Determine the (X, Y) coordinate at the center of the cell enclosing the given text.  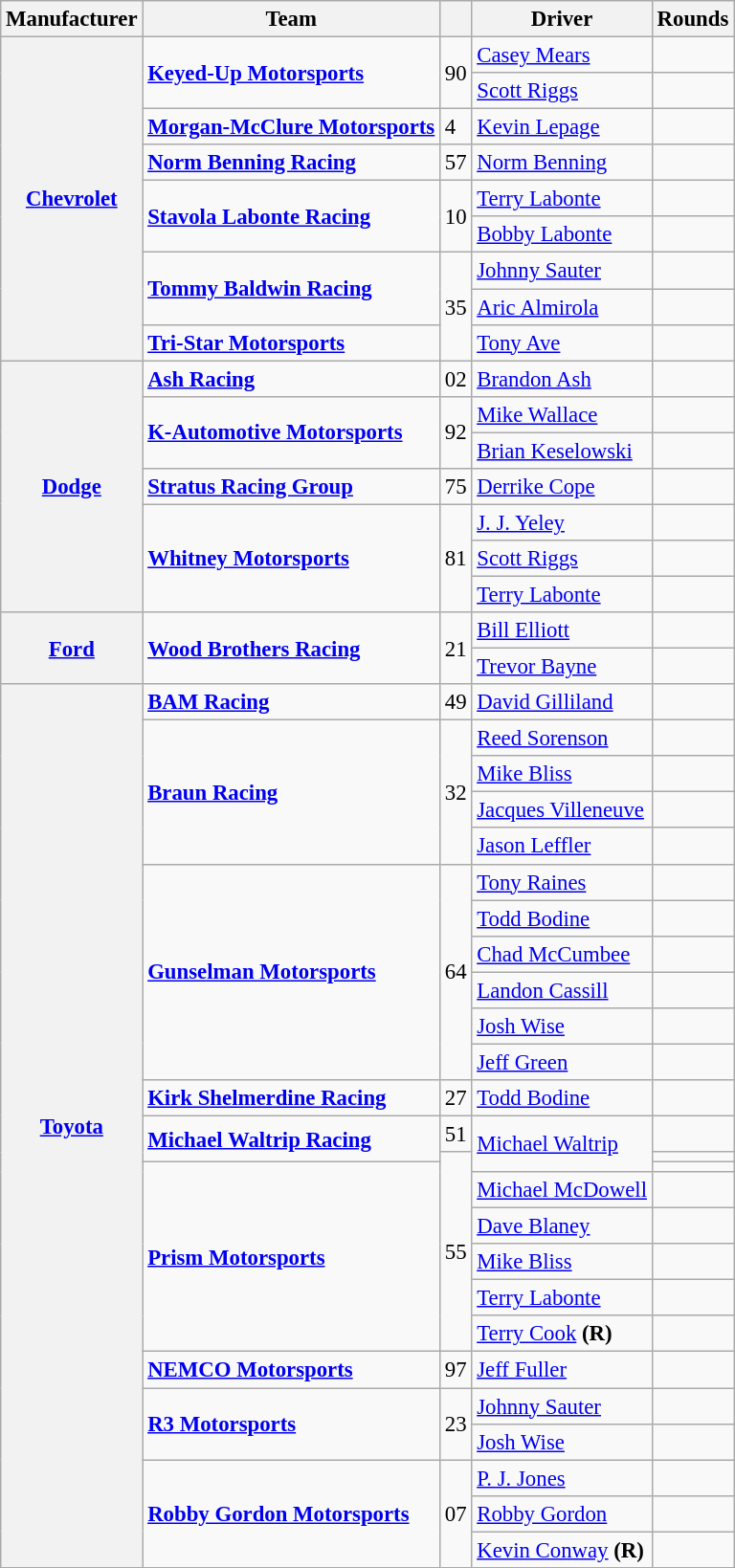
Tri-Star Motorsports (291, 342)
P. J. Jones (562, 1478)
Kevin Lepage (562, 127)
Driver (562, 19)
Norm Benning (562, 163)
R3 Motorsports (291, 1424)
Robby Gordon Motorsports (291, 1513)
Stavola Labonte Racing (291, 216)
Manufacturer (72, 19)
Tony Raines (562, 882)
Brian Keselowski (562, 451)
Kirk Shelmerdine Racing (291, 1098)
Bobby Labonte (562, 234)
81 (456, 559)
Aric Almirola (562, 307)
Terry Cook (R) (562, 1335)
Jeff Fuller (562, 1370)
92 (456, 432)
Jacques Villeneuve (562, 810)
Toyota (72, 1125)
Tommy Baldwin Racing (291, 289)
Whitney Motorsports (291, 559)
Team (291, 19)
Chad McCumbee (562, 954)
Morgan-McClure Motorsports (291, 127)
Keyed-Up Motorsports (291, 73)
49 (456, 702)
Gunselman Motorsports (291, 972)
Michael McDowell (562, 1190)
Trevor Bayne (562, 667)
Rounds (693, 19)
David Gilliland (562, 702)
Landon Cassill (562, 990)
75 (456, 487)
Chevrolet (72, 199)
Mike Wallace (562, 414)
Dodge (72, 486)
Dave Blaney (562, 1226)
97 (456, 1370)
64 (456, 972)
Wood Brothers Racing (291, 649)
Ash Racing (291, 379)
Michael Waltrip Racing (291, 1138)
4 (456, 127)
02 (456, 379)
Derrike Cope (562, 487)
Tony Ave (562, 342)
Michael Waltrip (562, 1144)
21 (456, 649)
K-Automotive Motorsports (291, 432)
Bill Elliott (562, 630)
NEMCO Motorsports (291, 1370)
J. J. Yeley (562, 522)
35 (456, 306)
07 (456, 1513)
Reed Sorenson (562, 739)
Braun Racing (291, 792)
Jason Leffler (562, 847)
Norm Benning Racing (291, 163)
Prism Motorsports (291, 1257)
10 (456, 216)
Ford (72, 649)
57 (456, 163)
Kevin Conway (R) (562, 1550)
51 (456, 1134)
Jeff Green (562, 1062)
27 (456, 1098)
Robby Gordon (562, 1513)
BAM Racing (291, 702)
Casey Mears (562, 55)
90 (456, 73)
55 (456, 1251)
Brandon Ash (562, 379)
23 (456, 1424)
32 (456, 792)
Stratus Racing Group (291, 487)
